Capture the cell that displays the provided text and extract its [X, Y] central coordinate. 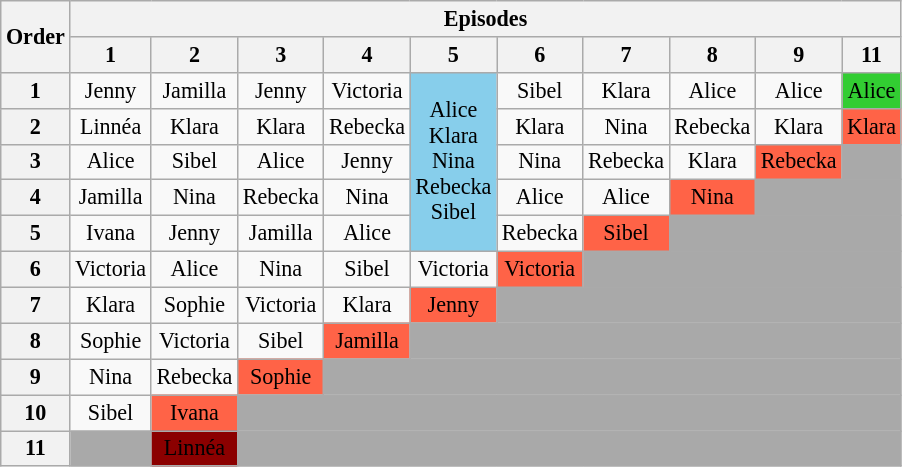
Episodes [486, 18]
Order [36, 36]
10 [36, 412]
Alice Klara NinaRebecka Sibel [453, 162]
